Find where the given text appears and provide that cell's center as (x, y) coordinate. 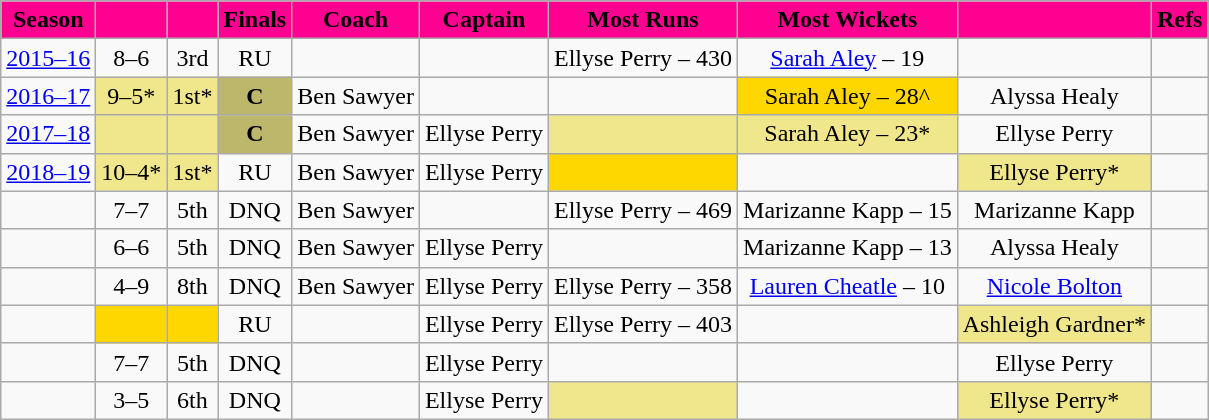
Ashleigh Gardner* (1054, 324)
2016–17 (48, 96)
Season (48, 20)
2017–18 (48, 134)
10–4* (132, 172)
Finals (255, 20)
Coach (356, 20)
3–5 (132, 400)
3rd (192, 58)
9–5* (132, 96)
Captain (484, 20)
Refs (1180, 20)
Sarah Aley – 23* (848, 134)
4–9 (132, 286)
8th (192, 286)
6th (192, 400)
Lauren Cheatle – 10 (848, 286)
Marizanne Kapp (1054, 210)
Most Wickets (848, 20)
Marizanne Kapp – 13 (848, 248)
Marizanne Kapp – 15 (848, 210)
Ellyse Perry – 358 (642, 286)
8–6 (132, 58)
6–6 (132, 248)
Ellyse Perry – 430 (642, 58)
Ellyse Perry – 469 (642, 210)
Nicole Bolton (1054, 286)
Most Runs (642, 20)
Ellyse Perry – 403 (642, 324)
2018–19 (48, 172)
2015–16 (48, 58)
Sarah Aley – 28^ (848, 96)
Sarah Aley – 19 (848, 58)
